Locate the cell with the specified text and output its [X, Y] center coordinate. 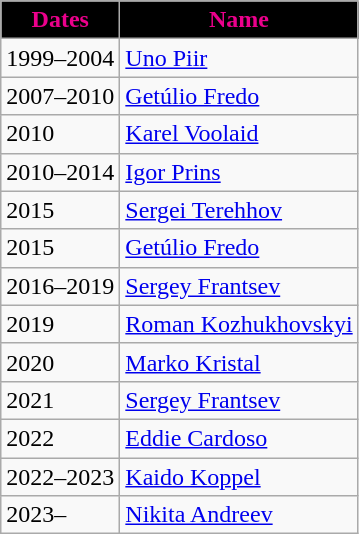
Name [239, 20]
Uno Piir [239, 58]
Eddie Cardoso [239, 438]
2020 [60, 362]
2007–2010 [60, 96]
Dates [60, 20]
2022 [60, 438]
Igor Prins [239, 172]
2010 [60, 134]
1999–2004 [60, 58]
Kaido Koppel [239, 477]
Karel Voolaid [239, 134]
2016–2019 [60, 286]
Marko Kristal [239, 362]
2019 [60, 324]
2022–2023 [60, 477]
2010–2014 [60, 172]
Nikita Andreev [239, 515]
2023– [60, 515]
2021 [60, 400]
Sergei Terehhov [239, 210]
Roman Kozhukhovskyi [239, 324]
